For the text-containing cell, return its midpoint in (x, y) coordinate format. 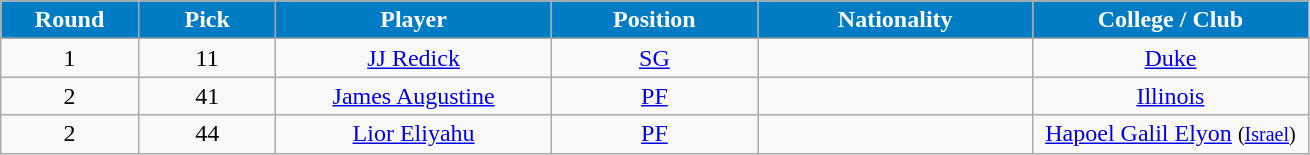
Round (70, 20)
James Augustine (414, 96)
Pick (207, 20)
44 (207, 134)
Duke (1170, 58)
Nationality (896, 20)
1 (70, 58)
Hapoel Galil Elyon (Israel) (1170, 134)
Player (414, 20)
JJ Redick (414, 58)
Position (654, 20)
11 (207, 58)
Illinois (1170, 96)
41 (207, 96)
College / Club (1170, 20)
Lior Eliyahu (414, 134)
SG (654, 58)
